Scan for the cell matching the given text and deliver its (X, Y) coordinate at center. 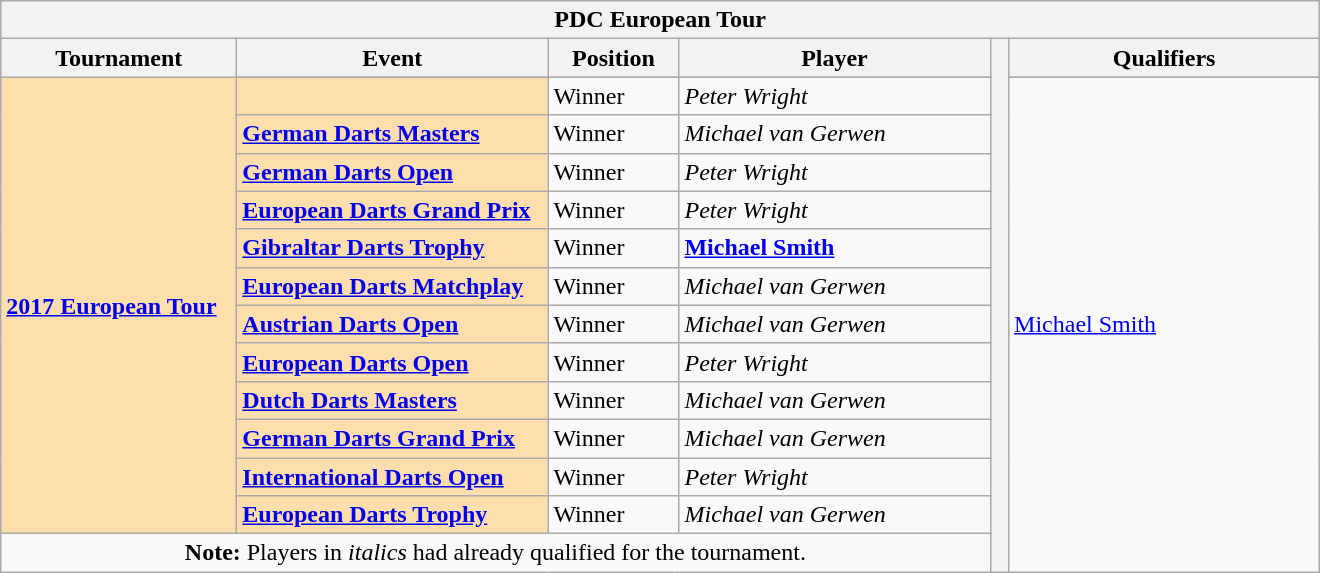
European Darts Open (392, 362)
Position (614, 58)
Gibraltar Darts Trophy (392, 248)
International Darts Open (392, 477)
PDC European Tour (660, 20)
Dutch Darts Masters (392, 400)
German Darts Grand Prix (392, 438)
German Darts Open (392, 172)
German Darts Masters (392, 134)
European Darts Grand Prix (392, 210)
Austrian Darts Open (392, 324)
European Darts Matchplay (392, 286)
Player (834, 58)
Tournament (119, 58)
Note: Players in italics had already qualified for the tournament. (496, 553)
European Darts Trophy (392, 515)
Qualifiers (1164, 58)
Event (392, 58)
2017 European Tour (119, 306)
